Determine the [X, Y] coordinate at the center of the cell enclosing the given text.  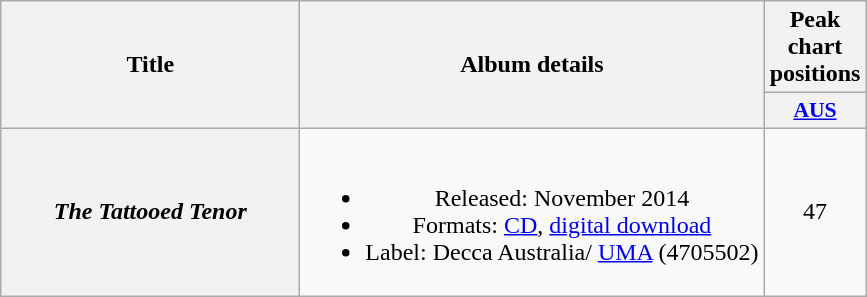
Album details [532, 65]
Peak chart positions [815, 47]
AUS [815, 111]
47 [815, 212]
Title [150, 65]
Released: November 2014Formats: CD, digital downloadLabel: Decca Australia/ UMA (4705502) [532, 212]
The Tattooed Tenor [150, 212]
